Identify which cell holds the provided text, then report its (X, Y) central coordinate. 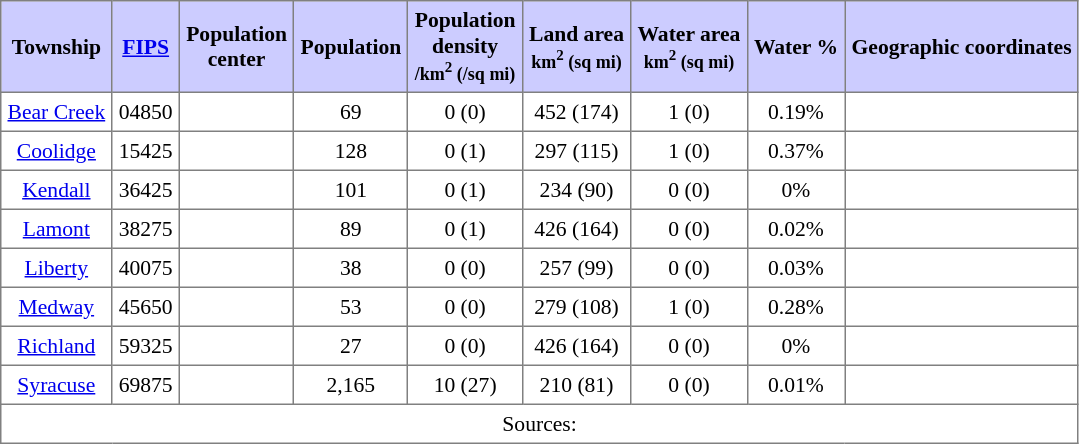
Richland (56, 346)
101 (351, 190)
04850 (146, 112)
59325 (146, 346)
0.02% (796, 228)
Liberty (56, 268)
0.19% (796, 112)
297 (115) (576, 150)
Bear Creek (56, 112)
27 (351, 346)
0.03% (796, 268)
Land areakm2 (sq mi) (576, 47)
Lamont (56, 228)
Sources: (540, 424)
257 (99) (576, 268)
Geographic coordinates (962, 47)
69875 (146, 384)
69 (351, 112)
Water areakm2 (sq mi) (689, 47)
Water % (796, 47)
Populationdensity/km2 (/sq mi) (465, 47)
89 (351, 228)
FIPS (146, 47)
452 (174) (576, 112)
38 (351, 268)
38275 (146, 228)
40075 (146, 268)
234 (90) (576, 190)
Kendall (56, 190)
Population (351, 47)
2,165 (351, 384)
10 (27) (465, 384)
Township (56, 47)
Syracuse (56, 384)
128 (351, 150)
36425 (146, 190)
0.28% (796, 306)
Populationcenter (236, 47)
0.01% (796, 384)
279 (108) (576, 306)
0.37% (796, 150)
210 (81) (576, 384)
15425 (146, 150)
Coolidge (56, 150)
45650 (146, 306)
53 (351, 306)
Medway (56, 306)
